Determine the [X, Y] coordinate at the center of the cell enclosing the given text.  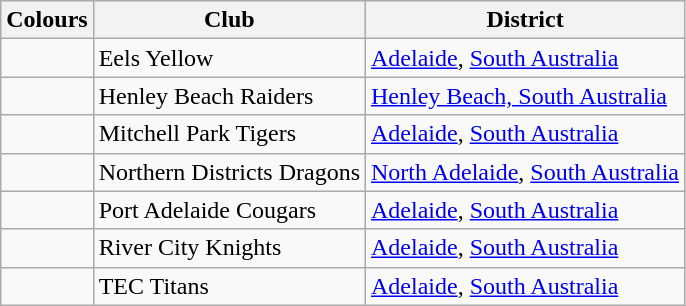
River City Knights [229, 248]
North Adelaide, South Australia [526, 172]
Port Adelaide Cougars [229, 210]
Henley Beach Raiders [229, 96]
TEC Titans [229, 286]
Eels Yellow [229, 58]
Northern Districts Dragons [229, 172]
District [526, 20]
Club [229, 20]
Colours [47, 20]
Henley Beach, South Australia [526, 96]
Mitchell Park Tigers [229, 134]
